Determine the (x, y) coordinate at the center of the cell enclosing the given text.  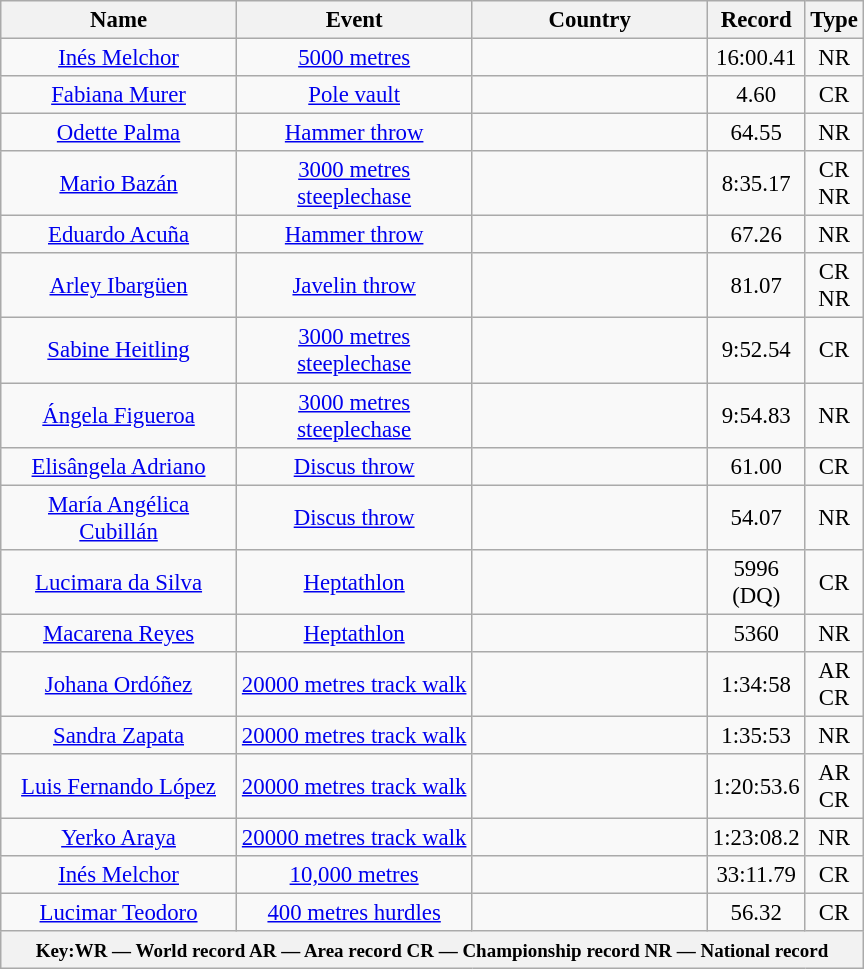
Fabiana Murer (119, 95)
67.26 (756, 235)
Yerko Araya (119, 837)
Arley Ibargüen (119, 286)
Javelin throw (354, 286)
9:54.83 (756, 416)
1:23:08.2 (756, 837)
9:52.54 (756, 350)
Elisângela Adriano (119, 466)
Luis Fernando López (119, 786)
María Angélica Cubillán (119, 518)
Mario Bazán (119, 184)
56.32 (756, 913)
400 metres hurdles (354, 913)
Lucimar Teodoro (119, 913)
5360 (756, 633)
64.55 (756, 133)
81.07 (756, 286)
Johana Ordóñez (119, 684)
Odette Palma (119, 133)
16:00.41 (756, 58)
Record (756, 20)
Type (834, 20)
54.07 (756, 518)
4.60 (756, 95)
Name (119, 20)
8:35.17 (756, 184)
5000 metres (354, 58)
Sandra Zapata (119, 735)
Macarena Reyes (119, 633)
Key:WR — World record AR — Area record CR — Championship record NR — National record (432, 950)
Ángela Figueroa (119, 416)
61.00 (756, 466)
Country (590, 20)
Eduardo Acuña (119, 235)
33:11.79 (756, 875)
Sabine Heitling (119, 350)
10,000 metres (354, 875)
1:20:53.6 (756, 786)
5996 (DQ) (756, 582)
Lucimara da Silva (119, 582)
1:35:53 (756, 735)
1:34:58 (756, 684)
Event (354, 20)
Pole vault (354, 95)
